Locate the cell with the specified text and output its [x, y] center coordinate. 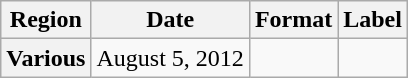
Format [293, 20]
Date [170, 20]
Label [373, 20]
Region [46, 20]
Various [46, 58]
August 5, 2012 [170, 58]
